Find where the given text appears and provide that cell's center as [X, Y] coordinate. 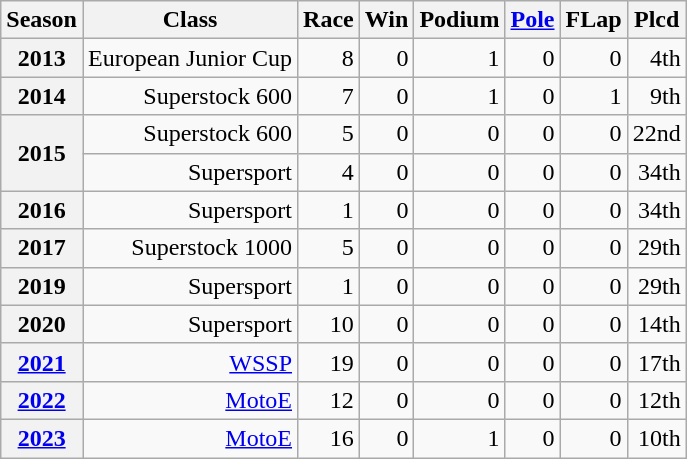
Win [386, 20]
4th [656, 58]
2020 [42, 324]
2013 [42, 58]
Race [329, 20]
4 [329, 172]
European Junior Cup [190, 58]
2017 [42, 248]
Plcd [656, 20]
22nd [656, 134]
7 [329, 96]
2014 [42, 96]
14th [656, 324]
19 [329, 362]
Season [42, 20]
2019 [42, 286]
2023 [42, 438]
2021 [42, 362]
WSSP [190, 362]
8 [329, 58]
10th [656, 438]
Superstock 1000 [190, 248]
9th [656, 96]
Pole [532, 20]
16 [329, 438]
Class [190, 20]
2015 [42, 153]
12th [656, 400]
12 [329, 400]
10 [329, 324]
2016 [42, 210]
Podium [460, 20]
17th [656, 362]
FLap [594, 20]
2022 [42, 400]
